Determine the [X, Y] coordinate at the center of the cell enclosing the given text.  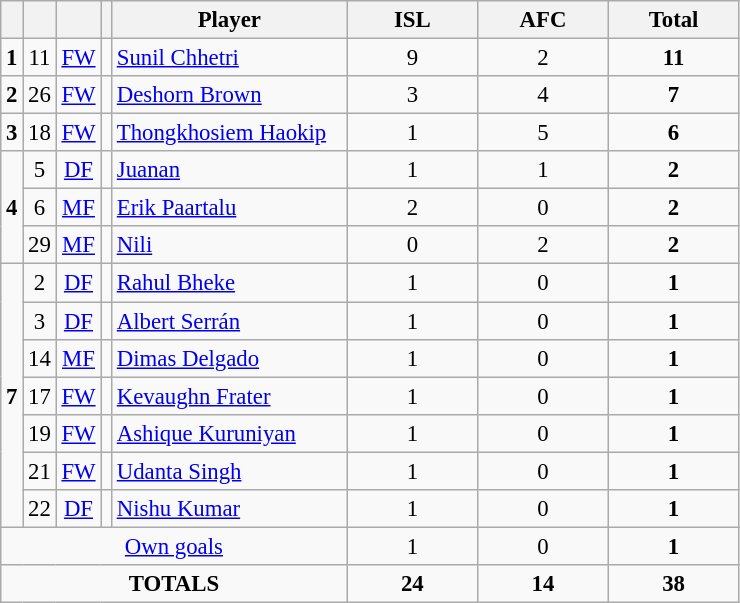
Albert Serrán [229, 321]
Player [229, 20]
17 [40, 396]
Ashique Kuruniyan [229, 433]
Kevaughn Frater [229, 396]
Thongkhosiem Haokip [229, 133]
22 [40, 509]
9 [412, 58]
18 [40, 133]
19 [40, 433]
AFC [544, 20]
Deshorn Brown [229, 95]
ISL [412, 20]
Sunil Chhetri [229, 58]
21 [40, 471]
38 [674, 584]
Dimas Delgado [229, 358]
TOTALS [174, 584]
Juanan [229, 170]
Own goals [174, 546]
Nishu Kumar [229, 509]
Rahul Bheke [229, 283]
Nili [229, 245]
Udanta Singh [229, 471]
Total [674, 20]
29 [40, 245]
Erik Paartalu [229, 208]
24 [412, 584]
26 [40, 95]
